Find where the given text appears and provide that cell's center as [x, y] coordinate. 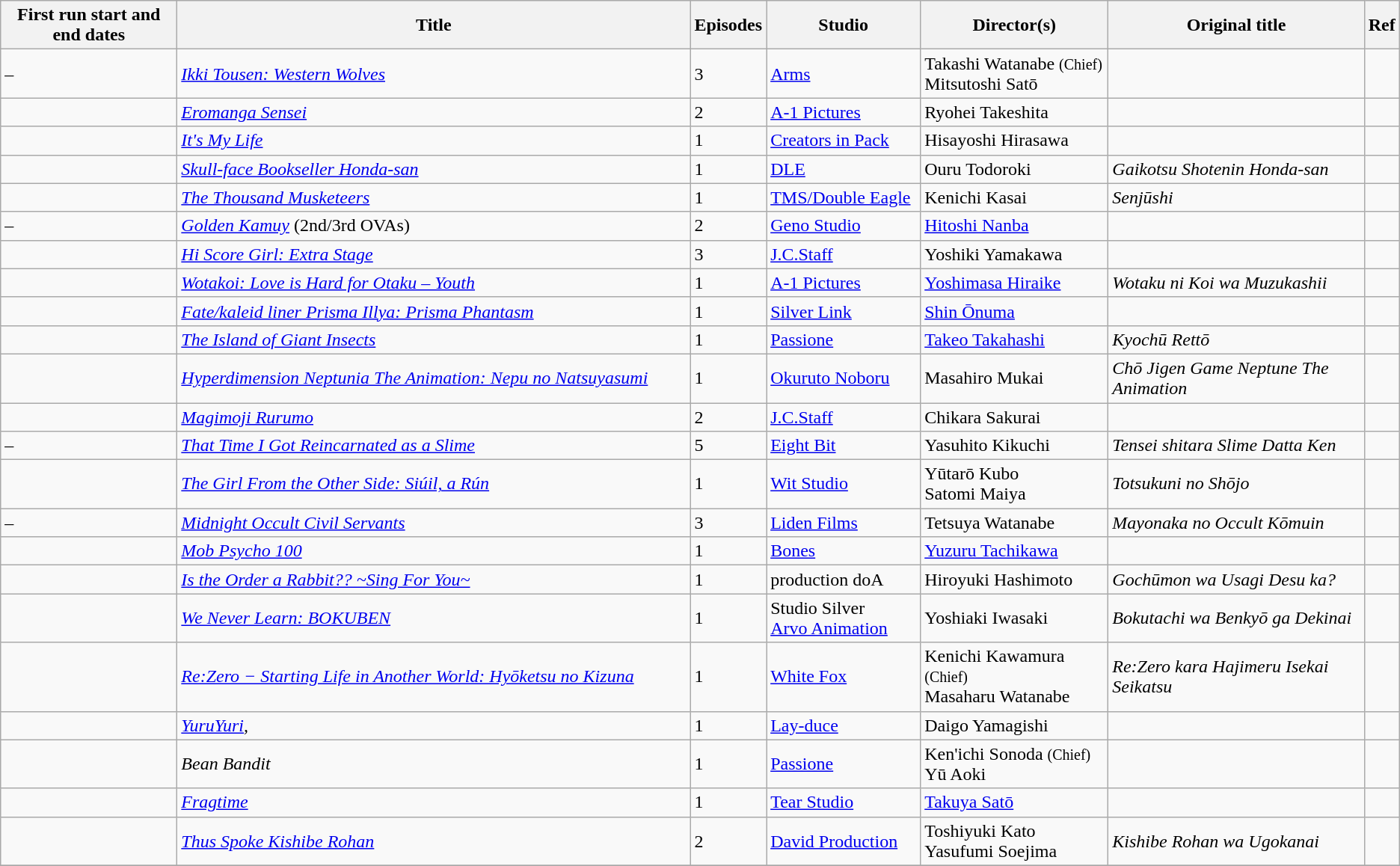
Bones [844, 551]
Studio [844, 25]
Hisayoshi Hirasawa [1014, 141]
Ken'ichi Sonoda (Chief)Yū Aoki [1014, 764]
Takuya Satō [1014, 802]
Senjūshi [1236, 197]
production doA [844, 580]
5 [728, 446]
YuruYuri, [434, 725]
DLE [844, 169]
Takashi Watanabe (Chief)Mitsutoshi Satō [1014, 73]
Chikara Sakurai [1014, 417]
Gochūmon wa Usagi Desu ka? [1236, 580]
Mob Psycho 100 [434, 551]
Re:Zero kara Hajimeru Isekai Seikatsu [1236, 677]
Arms [844, 73]
Lay-duce [844, 725]
We Never Learn: BOKUBEN [434, 618]
Magimoji Rurumo [434, 417]
Midnight Occult Civil Servants [434, 523]
Eromanga Sensei [434, 112]
Wotaku ni Koi wa Muzukashii [1236, 283]
Tetsuya Watanabe [1014, 523]
White Fox [844, 677]
Fate/kaleid liner Prisma Illya: Prisma Phantasm [434, 311]
David Production [844, 841]
Liden Films [844, 523]
Thus Spoke Kishibe Rohan [434, 841]
Ikki Tousen: Western Wolves [434, 73]
Kenichi Kasai [1014, 197]
It's My Life [434, 141]
The Girl From the Other Side: Siúil, a Rún [434, 485]
Okuruto Noboru [844, 378]
Yūtarō KuboSatomi Maiya [1014, 485]
Daigo Yamagishi [1014, 725]
The Island of Giant Insects [434, 340]
TMS/Double Eagle [844, 197]
Fragtime [434, 802]
Studio SilverArvo Animation [844, 618]
Yoshiki Yamakawa [1014, 254]
Ouru Todoroki [1014, 169]
Eight Bit [844, 446]
Tensei shitara Slime Datta Ken [1236, 446]
Yasuhito Kikuchi [1014, 446]
Original title [1236, 25]
Tear Studio [844, 802]
Hiroyuki Hashimoto [1014, 580]
Bean Bandit [434, 764]
Kyochū Rettō [1236, 340]
Bokutachi wa Benkyō ga Dekinai [1236, 618]
Title [434, 25]
Golden Kamuy (2nd/3rd OVAs) [434, 226]
Shin Ōnuma [1014, 311]
Geno Studio [844, 226]
Yoshimasa Hiraike [1014, 283]
Kishibe Rohan wa Ugokanai [1236, 841]
Ref [1382, 25]
Skull-face Bookseller Honda-san [434, 169]
Creators in Pack [844, 141]
Wotakoi: Love is Hard for Otaku – Youth [434, 283]
Chō Jigen Game Neptune The Animation [1236, 378]
Gaikotsu Shotenin Honda-san [1236, 169]
Hitoshi Nanba [1014, 226]
Yoshiaki Iwasaki [1014, 618]
The Thousand Musketeers [434, 197]
Takeo Takahashi [1014, 340]
That Time I Got Reincarnated as a Slime [434, 446]
Director(s) [1014, 25]
Is the Order a Rabbit?? ~Sing For You~ [434, 580]
Ryohei Takeshita [1014, 112]
Kenichi Kawamura (Chief)Masaharu Watanabe [1014, 677]
Totsukuni no Shōjo [1236, 485]
Hyperdimension Neptunia The Animation: Nepu no Natsuyasumi [434, 378]
First run start and end dates [89, 25]
Episodes [728, 25]
Wit Studio [844, 485]
Mayonaka no Occult Kōmuin [1236, 523]
Hi Score Girl: Extra Stage [434, 254]
Re:Zero − Starting Life in Another World: Hyōketsu no Kizuna [434, 677]
Masahiro Mukai [1014, 378]
Yuzuru Tachikawa [1014, 551]
Silver Link [844, 311]
Toshiyuki KatoYasufumi Soejima [1014, 841]
